Determine the (X, Y) coordinate at the center of the cell enclosing the given text.  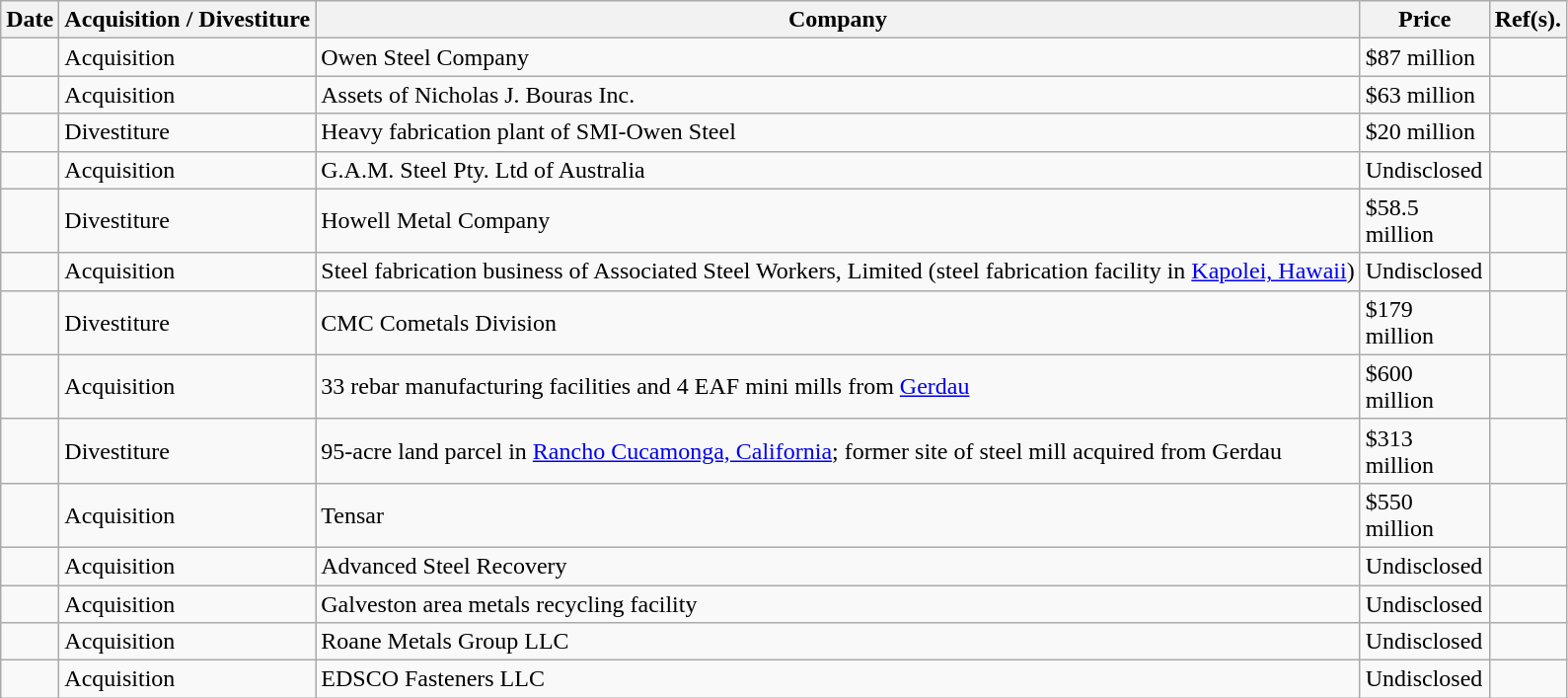
$58.5 million (1425, 221)
$20 million (1425, 132)
Owen Steel Company (838, 57)
$313 million (1425, 450)
Price (1425, 20)
Galveston area metals recycling facility (838, 603)
G.A.M. Steel Pty. Ltd of Australia (838, 170)
$600 million (1425, 387)
Ref(s). (1528, 20)
95-acre land parcel in Rancho Cucamonga, California; former site of steel mill acquired from Gerdau (838, 450)
CMC Cometals Division (838, 322)
Date (30, 20)
Assets of Nicholas J. Bouras Inc. (838, 95)
Tensar (838, 515)
Advanced Steel Recovery (838, 566)
Company (838, 20)
$87 million (1425, 57)
Roane Metals Group LLC (838, 642)
EDSCO Fasteners LLC (838, 679)
33 rebar manufacturing facilities and 4 EAF mini mills from Gerdau (838, 387)
Heavy fabrication plant of SMI-Owen Steel (838, 132)
Howell Metal Company (838, 221)
$63 million (1425, 95)
Steel fabrication business of Associated Steel Workers, Limited (steel fabrication facility in Kapolei, Hawaii) (838, 271)
$179 million (1425, 322)
Acquisition / Divestiture (187, 20)
$550 million (1425, 515)
